Return the (x, y) coordinate for the center point of the cell that contains the specified text.  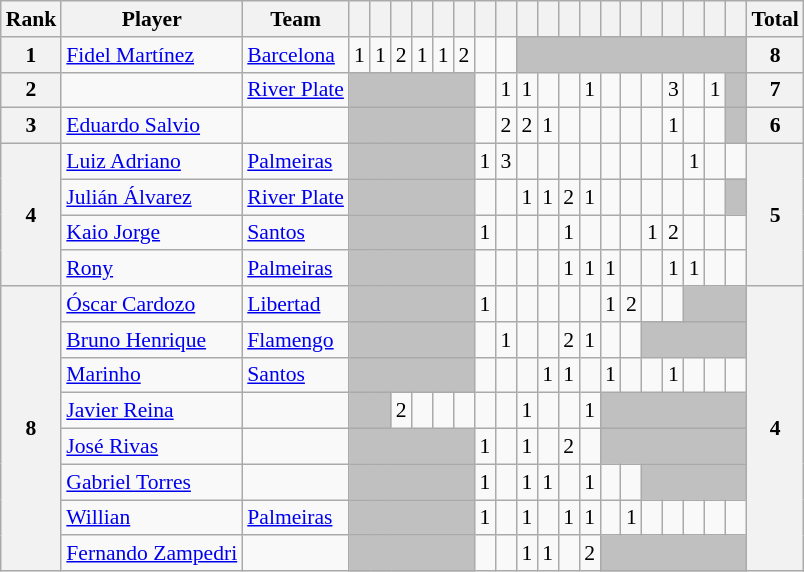
Rony (152, 269)
7 (776, 90)
Kaio Jorge (152, 233)
6 (776, 126)
Óscar Cardozo (152, 304)
Julián Álvarez (152, 197)
Rank (32, 19)
Marinho (152, 375)
Libertad (296, 304)
Team (296, 19)
Willian (152, 518)
Gabriel Torres (152, 482)
Fernando Zampedri (152, 554)
Barcelona (296, 55)
Luiz Adriano (152, 162)
Player (152, 19)
Bruno Henrique (152, 340)
Fidel Martínez (152, 55)
José Rivas (152, 447)
Javier Reina (152, 411)
Total (776, 19)
Flamengo (296, 340)
Eduardo Salvio (152, 126)
5 (776, 215)
